Return [x, y] of the center of cell containing provided text 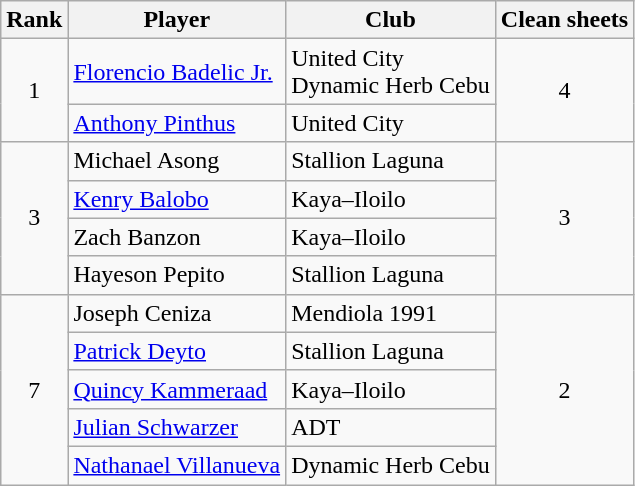
Kenry Balobo [177, 199]
Rank [34, 20]
Hayeson Pepito [177, 275]
4 [564, 90]
United City [391, 123]
Club [391, 20]
Nathanael Villanueva [177, 465]
Zach Banzon [177, 237]
2 [564, 389]
1 [34, 90]
Player [177, 20]
ADT [391, 427]
Joseph Ceniza [177, 313]
Michael Asong [177, 161]
Florencio Badelic Jr. [177, 72]
Mendiola 1991 [391, 313]
Quincy Kammeraad [177, 389]
Dynamic Herb Cebu [391, 465]
Clean sheets [564, 20]
7 [34, 389]
Anthony Pinthus [177, 123]
United CityDynamic Herb Cebu [391, 72]
Julian Schwarzer [177, 427]
Patrick Deyto [177, 351]
